Pinpoint the cell where the given text exists, returning its (x, y) midpoint coordinate. 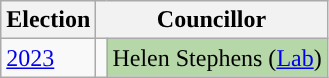
2023 (48, 58)
Helen Stephens (Lab) (217, 58)
Election (48, 20)
Councillor (212, 20)
